Scan for the cell matching the given text and deliver its (X, Y) coordinate at center. 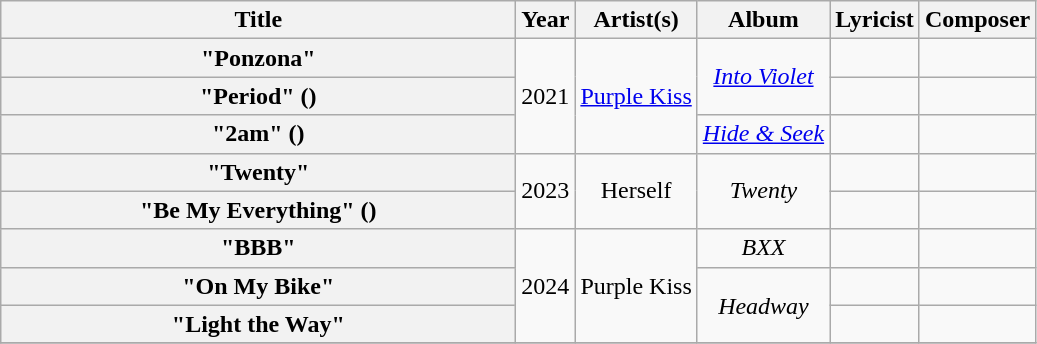
"Twenty" (258, 172)
"2am" () (258, 134)
"Ponzona" (258, 58)
2024 (546, 286)
"Be My Everything" () (258, 210)
Into Violet (763, 77)
Headway (763, 305)
Herself (636, 191)
Twenty (763, 191)
2021 (546, 96)
Hide & Seek (763, 134)
Artist(s) (636, 20)
Lyricist (875, 20)
"BBB" (258, 248)
Composer (977, 20)
Year (546, 20)
Title (258, 20)
BXX (763, 248)
"Light the Way" (258, 324)
"On My Bike" (258, 286)
2023 (546, 191)
Album (763, 20)
"Period" () (258, 96)
